For the text-containing cell, return its midpoint in [x, y] coordinate format. 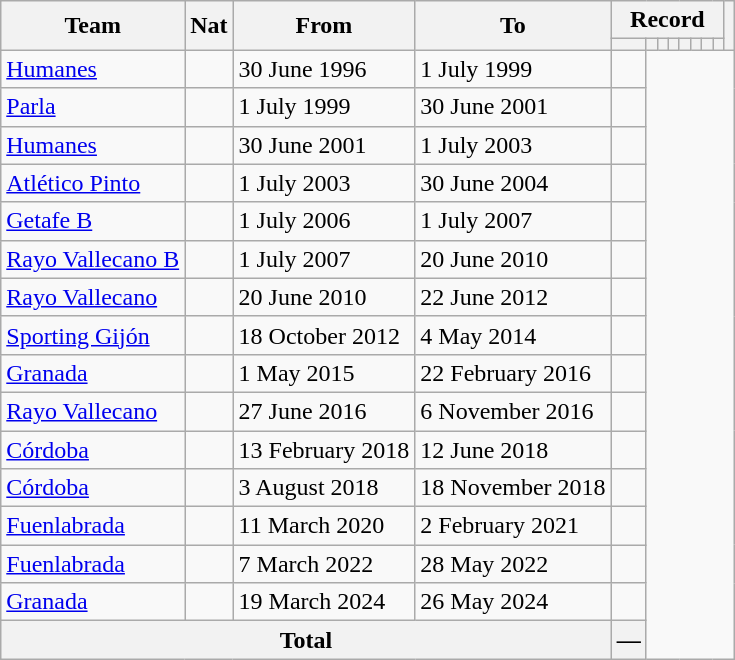
28 May 2022 [513, 564]
7 March 2022 [324, 564]
18 November 2018 [513, 488]
13 February 2018 [324, 449]
12 June 2018 [513, 449]
Team [93, 26]
Atlético Pinto [93, 183]
26 May 2024 [513, 602]
4 May 2014 [513, 335]
30 June 2004 [513, 183]
Nat [209, 26]
2 February 2021 [513, 526]
3 August 2018 [324, 488]
22 February 2016 [513, 373]
18 October 2012 [324, 335]
Record [667, 20]
Sporting Gijón [93, 335]
From [324, 26]
Getafe B [93, 221]
22 June 2012 [513, 297]
11 March 2020 [324, 526]
— [628, 640]
27 June 2016 [324, 411]
19 March 2024 [324, 602]
Rayo Vallecano B [93, 259]
To [513, 26]
Parla [93, 107]
30 June 1996 [324, 69]
6 November 2016 [513, 411]
1 July 2006 [324, 221]
1 May 2015 [324, 373]
Total [306, 640]
